Pinpoint the cell where the given text exists, returning its [x, y] midpoint coordinate. 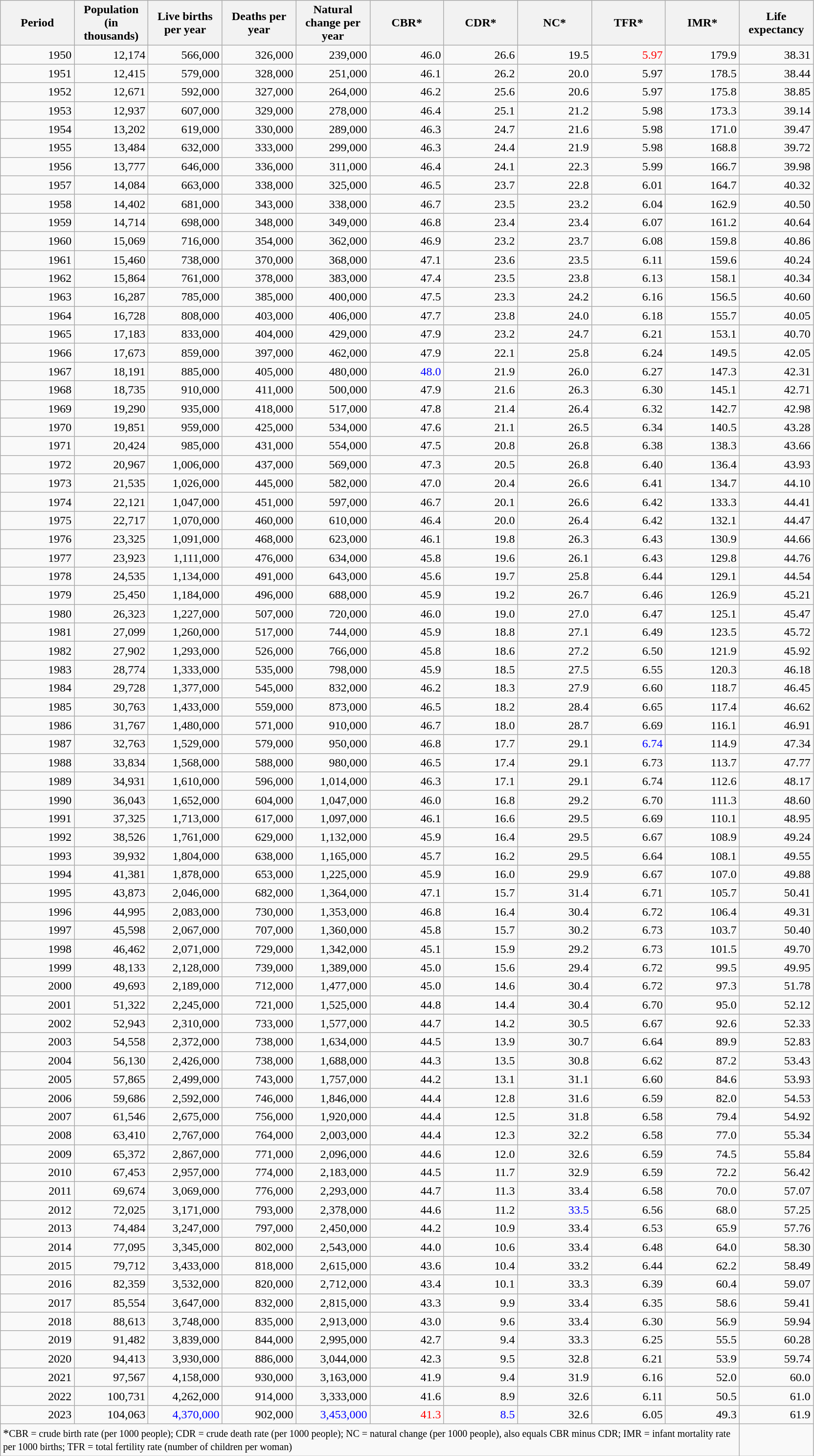
40.86 [776, 241]
112.6 [702, 781]
1985 [37, 707]
2,046,000 [185, 893]
43,873 [112, 893]
1,920,000 [333, 1116]
571,000 [259, 725]
21.2 [555, 111]
24.2 [555, 297]
46.62 [776, 707]
1952 [37, 92]
1974 [37, 502]
45.7 [407, 856]
1997 [37, 930]
136.4 [702, 464]
49.70 [776, 949]
52.12 [776, 1005]
43.0 [407, 1321]
82.0 [702, 1098]
2004 [37, 1061]
17.7 [480, 744]
592,000 [185, 92]
712,000 [259, 986]
72,025 [112, 1210]
1956 [37, 166]
798,000 [333, 670]
646,000 [185, 166]
72.2 [702, 1173]
39.47 [776, 129]
19.8 [480, 539]
2011 [37, 1191]
43.28 [776, 427]
49.55 [776, 856]
12,671 [112, 92]
3,748,000 [185, 1321]
19,851 [112, 427]
123.5 [702, 632]
6.65 [628, 707]
26.2 [480, 73]
Population (in thousands) [112, 23]
38.31 [776, 55]
2,712,000 [333, 1284]
3,044,000 [333, 1359]
2016 [37, 1284]
3,930,000 [185, 1359]
50.5 [702, 1396]
886,000 [259, 1359]
2009 [37, 1154]
1960 [37, 241]
3,171,000 [185, 1210]
959,000 [185, 427]
19.6 [480, 557]
18,735 [112, 390]
117.4 [702, 707]
25.6 [480, 92]
6.32 [628, 409]
20,967 [112, 464]
59.07 [776, 1284]
10.6 [480, 1247]
11.2 [480, 1210]
2,310,000 [185, 1023]
17.1 [480, 781]
30.2 [555, 930]
16.0 [480, 875]
55.34 [776, 1135]
14,402 [112, 204]
25.1 [480, 111]
49.3 [702, 1414]
833,000 [185, 334]
27.9 [555, 688]
89.9 [702, 1042]
451,000 [259, 502]
914,000 [259, 1396]
2008 [37, 1135]
16,287 [112, 297]
362,000 [333, 241]
935,000 [185, 409]
2006 [37, 1098]
617,000 [259, 818]
403,000 [259, 316]
21,535 [112, 483]
14.2 [480, 1023]
873,000 [333, 707]
130.9 [702, 539]
CBR* [407, 23]
74,484 [112, 1228]
299,000 [333, 148]
61,546 [112, 1116]
643,000 [333, 577]
1,377,000 [185, 688]
383,000 [333, 278]
44.8 [407, 1005]
378,000 [259, 278]
44,995 [112, 912]
6.50 [628, 651]
766,000 [333, 651]
6.27 [628, 371]
48.95 [776, 818]
1998 [37, 949]
6.46 [628, 595]
588,000 [259, 763]
13.5 [480, 1061]
3,647,000 [185, 1303]
1965 [37, 334]
400,000 [333, 297]
178.5 [702, 73]
120.3 [702, 670]
1967 [37, 371]
771,000 [259, 1154]
Live births per year [185, 23]
40.34 [776, 278]
47.0 [407, 483]
634,000 [333, 557]
33.5 [555, 1210]
12,415 [112, 73]
53.43 [776, 1061]
22.3 [555, 166]
11.7 [480, 1173]
68.0 [702, 1210]
774,000 [259, 1173]
1975 [37, 520]
2,128,000 [185, 968]
85,554 [112, 1303]
IMR* [702, 23]
41,381 [112, 875]
2021 [37, 1377]
264,000 [333, 92]
18.0 [480, 725]
2,767,000 [185, 1135]
16.8 [480, 800]
793,000 [259, 1210]
1958 [37, 204]
2003 [37, 1042]
53.9 [702, 1359]
491,000 [259, 577]
1,804,000 [185, 856]
63,410 [112, 1135]
1,342,000 [333, 949]
10.4 [480, 1266]
8.5 [480, 1414]
507,000 [259, 614]
596,000 [259, 781]
40.50 [776, 204]
56.42 [776, 1173]
58.49 [776, 1266]
729,000 [259, 949]
39,932 [112, 856]
980,000 [333, 763]
65,372 [112, 1154]
2,957,000 [185, 1173]
2012 [37, 1210]
707,000 [259, 930]
721,000 [259, 1005]
835,000 [259, 1321]
6.04 [628, 204]
1993 [37, 856]
13,202 [112, 129]
6.55 [628, 670]
1,433,000 [185, 707]
1,529,000 [185, 744]
682,000 [259, 893]
44.3 [407, 1061]
45,598 [112, 930]
526,000 [259, 651]
26.0 [555, 371]
45.6 [407, 577]
6.35 [628, 1303]
278,000 [333, 111]
21.1 [480, 427]
16.2 [480, 856]
57.76 [776, 1228]
6.13 [628, 278]
52.33 [776, 1023]
462,000 [333, 353]
251,000 [333, 73]
Natural change per year [333, 23]
326,000 [259, 55]
48.17 [776, 781]
158.1 [702, 278]
534,000 [333, 427]
38.44 [776, 73]
15.6 [480, 968]
13.9 [480, 1042]
2,615,000 [333, 1266]
1,225,000 [333, 875]
330,000 [259, 129]
92.6 [702, 1023]
6.08 [628, 241]
27,099 [112, 632]
62.2 [702, 1266]
43.6 [407, 1266]
930,000 [259, 1377]
27.2 [555, 651]
653,000 [259, 875]
12,174 [112, 55]
2017 [37, 1303]
480,000 [333, 371]
1,477,000 [333, 986]
104,063 [112, 1414]
730,000 [259, 912]
42.31 [776, 371]
797,000 [259, 1228]
14,084 [112, 185]
59,686 [112, 1098]
6.56 [628, 1210]
844,000 [259, 1340]
91,482 [112, 1340]
468,000 [259, 539]
720,000 [333, 614]
535,000 [259, 670]
10.1 [480, 1284]
460,000 [259, 520]
746,000 [259, 1098]
46.91 [776, 725]
818,000 [259, 1266]
40.24 [776, 260]
45.1 [407, 949]
43.66 [776, 446]
25,450 [112, 595]
4,370,000 [185, 1414]
604,000 [259, 800]
610,000 [333, 520]
27.1 [555, 632]
18.2 [480, 707]
808,000 [185, 316]
16,728 [112, 316]
CDR* [480, 23]
619,000 [185, 129]
33.2 [555, 1266]
688,000 [333, 595]
29,728 [112, 688]
744,000 [333, 632]
58.6 [702, 1303]
1951 [37, 73]
44.41 [776, 502]
48,133 [112, 968]
5.99 [628, 166]
1,006,000 [185, 464]
97.3 [702, 986]
6.53 [628, 1228]
12.3 [480, 1135]
1,026,000 [185, 483]
161.2 [702, 222]
425,000 [259, 427]
TFR* [628, 23]
2020 [37, 1359]
559,000 [259, 707]
37,325 [112, 818]
34,931 [112, 781]
42.71 [776, 390]
101.5 [702, 949]
2,245,000 [185, 1005]
57.25 [776, 1210]
41.3 [407, 1414]
9.6 [480, 1321]
155.7 [702, 316]
739,000 [259, 968]
2,450,000 [333, 1228]
26.7 [555, 595]
1,353,000 [333, 912]
1957 [37, 185]
2002 [37, 1023]
733,000 [259, 1023]
45.21 [776, 595]
47.34 [776, 744]
56.9 [702, 1321]
45.47 [776, 614]
134.7 [702, 483]
29.4 [555, 968]
9.9 [480, 1303]
51.78 [776, 986]
47.8 [407, 409]
289,000 [333, 129]
3,345,000 [185, 1247]
1,070,000 [185, 520]
13.1 [480, 1079]
1,610,000 [185, 781]
6.01 [628, 185]
111.3 [702, 800]
1955 [37, 148]
94,413 [112, 1359]
79,712 [112, 1266]
325,000 [333, 185]
327,000 [259, 92]
147.3 [702, 371]
31,767 [112, 725]
1959 [37, 222]
64.0 [702, 1247]
138.3 [702, 446]
20.1 [480, 502]
52.0 [702, 1377]
4,158,000 [185, 1377]
354,000 [259, 241]
44.54 [776, 577]
348,000 [259, 222]
118.7 [702, 688]
1,761,000 [185, 837]
445,000 [259, 483]
2000 [37, 986]
1,111,000 [185, 557]
1992 [37, 837]
333,000 [259, 148]
107.0 [702, 875]
1,134,000 [185, 577]
3,163,000 [333, 1377]
437,000 [259, 464]
46.45 [776, 688]
41.6 [407, 1396]
40.64 [776, 222]
87.2 [702, 1061]
113.7 [702, 763]
44.66 [776, 539]
129.1 [702, 577]
14.6 [480, 986]
6.71 [628, 893]
145.1 [702, 390]
40.70 [776, 334]
108.1 [702, 856]
50.40 [776, 930]
27,902 [112, 651]
716,000 [185, 241]
1966 [37, 353]
2,372,000 [185, 1042]
20.6 [555, 92]
49,693 [112, 986]
16.6 [480, 818]
1,568,000 [185, 763]
13,484 [112, 148]
6.25 [628, 1340]
1,360,000 [333, 930]
171.0 [702, 129]
48.60 [776, 800]
2014 [37, 1247]
54.92 [776, 1116]
166.7 [702, 166]
632,000 [185, 148]
623,000 [333, 539]
132.1 [702, 520]
12,937 [112, 111]
764,000 [259, 1135]
59.94 [776, 1321]
100,731 [112, 1396]
32.2 [555, 1135]
20.5 [480, 464]
65.9 [702, 1228]
820,000 [259, 1284]
39.98 [776, 166]
1,132,000 [333, 837]
2,543,000 [333, 1247]
756,000 [259, 1116]
3,839,000 [185, 1340]
1964 [37, 316]
46.18 [776, 670]
97,567 [112, 1377]
31.8 [555, 1116]
175.8 [702, 92]
902,000 [259, 1414]
49.31 [776, 912]
3,069,000 [185, 1191]
554,000 [333, 446]
30.5 [555, 1023]
1,480,000 [185, 725]
6.05 [628, 1414]
3,247,000 [185, 1228]
19.7 [480, 577]
61.0 [776, 1396]
663,000 [185, 185]
114.9 [702, 744]
6.40 [628, 464]
12.5 [480, 1116]
156.5 [702, 297]
3,532,000 [185, 1284]
496,000 [259, 595]
3,453,000 [333, 1414]
24.0 [555, 316]
6.18 [628, 316]
20.8 [480, 446]
698,000 [185, 222]
43.3 [407, 1303]
162.9 [702, 204]
743,000 [259, 1079]
149.5 [702, 353]
17,673 [112, 353]
47.7 [407, 316]
597,000 [333, 502]
607,000 [185, 111]
60.28 [776, 1340]
43.4 [407, 1284]
239,000 [333, 55]
328,000 [259, 73]
48.0 [407, 371]
NC* [555, 23]
20.4 [480, 483]
418,000 [259, 409]
50.41 [776, 893]
38,526 [112, 837]
116.1 [702, 725]
40.05 [776, 316]
153.1 [702, 334]
168.8 [702, 148]
22.8 [555, 185]
40.60 [776, 297]
2,995,000 [333, 1340]
51,322 [112, 1005]
2,867,000 [185, 1154]
19.2 [480, 595]
39.14 [776, 111]
47.6 [407, 427]
67,453 [112, 1173]
397,000 [259, 353]
45.92 [776, 651]
500,000 [333, 390]
140.5 [702, 427]
59.74 [776, 1359]
19,290 [112, 409]
44.47 [776, 520]
24.4 [480, 148]
14.4 [480, 1005]
24.1 [480, 166]
1,184,000 [185, 595]
29.9 [555, 875]
110.1 [702, 818]
59.41 [776, 1303]
2022 [37, 1396]
1976 [37, 539]
15,460 [112, 260]
121.9 [702, 651]
1,097,000 [333, 818]
133.3 [702, 502]
1950 [37, 55]
31.9 [555, 1377]
1,260,000 [185, 632]
126.9 [702, 595]
77,095 [112, 1247]
106.4 [702, 912]
105.7 [702, 893]
32.8 [555, 1359]
23,923 [112, 557]
681,000 [185, 204]
22,121 [112, 502]
38.85 [776, 92]
69,674 [112, 1191]
54.53 [776, 1098]
23.6 [480, 260]
31.4 [555, 893]
20,424 [112, 446]
77.0 [702, 1135]
21.4 [480, 409]
1996 [37, 912]
43.93 [776, 464]
2,183,000 [333, 1173]
1982 [37, 651]
30.7 [555, 1042]
28,774 [112, 670]
476,000 [259, 557]
Deaths per year [259, 23]
1961 [37, 260]
2,003,000 [333, 1135]
2001 [37, 1005]
56,130 [112, 1061]
36,043 [112, 800]
22,717 [112, 520]
2,071,000 [185, 949]
1,652,000 [185, 800]
95.0 [702, 1005]
6.39 [628, 1284]
11.3 [480, 1191]
6.47 [628, 614]
15.9 [480, 949]
17.4 [480, 763]
1,688,000 [333, 1061]
88,613 [112, 1321]
545,000 [259, 688]
27.5 [555, 670]
1,634,000 [333, 1042]
22.1 [480, 353]
179.9 [702, 55]
41.9 [407, 1377]
26.1 [555, 557]
1,846,000 [333, 1098]
859,000 [185, 353]
12.0 [480, 1154]
159.8 [702, 241]
1,389,000 [333, 968]
1983 [37, 670]
52.83 [776, 1042]
99.5 [702, 968]
1991 [37, 818]
2,083,000 [185, 912]
1,091,000 [185, 539]
1990 [37, 800]
60.0 [776, 1377]
46.9 [407, 241]
33,834 [112, 763]
2,096,000 [333, 1154]
129.8 [702, 557]
2,499,000 [185, 1079]
638,000 [259, 856]
1980 [37, 614]
79.4 [702, 1116]
53.93 [776, 1079]
57,865 [112, 1079]
19.0 [480, 614]
17,183 [112, 334]
1,227,000 [185, 614]
15,864 [112, 278]
1977 [37, 557]
31.1 [555, 1079]
30.8 [555, 1061]
1989 [37, 781]
1994 [37, 875]
2019 [37, 1340]
2,189,000 [185, 986]
2,815,000 [333, 1303]
42.3 [407, 1359]
42.7 [407, 1340]
785,000 [185, 297]
1953 [37, 111]
52,943 [112, 1023]
70.0 [702, 1191]
28.4 [555, 707]
885,000 [185, 371]
30,763 [112, 707]
2,293,000 [333, 1191]
46,462 [112, 949]
802,000 [259, 1247]
19.5 [555, 55]
31.6 [555, 1098]
Period [37, 23]
49.95 [776, 968]
3,333,000 [333, 1396]
18.3 [480, 688]
406,000 [333, 316]
84.6 [702, 1079]
57.07 [776, 1191]
18.5 [480, 670]
2,378,000 [333, 1210]
9.5 [480, 1359]
761,000 [185, 278]
32,763 [112, 744]
3,433,000 [185, 1266]
23,325 [112, 539]
2,067,000 [185, 930]
2,426,000 [185, 1061]
329,000 [259, 111]
1987 [37, 744]
1,364,000 [333, 893]
55.84 [776, 1154]
6.62 [628, 1061]
159.6 [702, 260]
311,000 [333, 166]
45.72 [776, 632]
42.98 [776, 409]
411,000 [259, 390]
1972 [37, 464]
18,191 [112, 371]
1,525,000 [333, 1005]
42.05 [776, 353]
2,592,000 [185, 1098]
Life expectancy [776, 23]
82,359 [112, 1284]
6.07 [628, 222]
74.5 [702, 1154]
1,878,000 [185, 875]
368,000 [333, 260]
385,000 [259, 297]
629,000 [259, 837]
2023 [37, 1414]
1,577,000 [333, 1023]
1988 [37, 763]
49.24 [776, 837]
6.24 [628, 353]
164.7 [702, 185]
1,757,000 [333, 1079]
55.5 [702, 1340]
125.1 [702, 614]
1,165,000 [333, 856]
60.4 [702, 1284]
1968 [37, 390]
2018 [37, 1321]
1984 [37, 688]
58.30 [776, 1247]
1981 [37, 632]
47.77 [776, 763]
18.8 [480, 632]
8.9 [480, 1396]
26.5 [555, 427]
49.88 [776, 875]
1971 [37, 446]
1979 [37, 595]
47.4 [407, 278]
349,000 [333, 222]
6.48 [628, 1247]
6.49 [628, 632]
1962 [37, 278]
1,333,000 [185, 670]
4,262,000 [185, 1396]
47.3 [407, 464]
108.9 [702, 837]
23.3 [480, 297]
1995 [37, 893]
26,323 [112, 614]
566,000 [185, 55]
27.0 [555, 614]
1963 [37, 297]
950,000 [333, 744]
12.8 [480, 1098]
2007 [37, 1116]
776,000 [259, 1191]
15,069 [112, 241]
429,000 [333, 334]
343,000 [259, 204]
44.0 [407, 1247]
431,000 [259, 446]
582,000 [333, 483]
61.9 [776, 1414]
2005 [37, 1079]
2,913,000 [333, 1321]
1,713,000 [185, 818]
1970 [37, 427]
44.10 [776, 483]
24,535 [112, 577]
14,714 [112, 222]
1,293,000 [185, 651]
1978 [37, 577]
142.7 [702, 409]
1,014,000 [333, 781]
1986 [37, 725]
2010 [37, 1173]
370,000 [259, 260]
569,000 [333, 464]
2,675,000 [185, 1116]
54,558 [112, 1042]
1954 [37, 129]
405,000 [259, 371]
173.3 [702, 111]
404,000 [259, 334]
1999 [37, 968]
13,777 [112, 166]
985,000 [185, 446]
32.9 [555, 1173]
2013 [37, 1228]
6.38 [628, 446]
103.7 [702, 930]
1969 [37, 409]
336,000 [259, 166]
6.41 [628, 483]
2015 [37, 1266]
18.6 [480, 651]
39.72 [776, 148]
10.9 [480, 1228]
40.32 [776, 185]
6.34 [628, 427]
28.7 [555, 725]
1973 [37, 483]
44.76 [776, 557]
